Provide the (X, Y) coordinate of the cell's center where the given text is located.  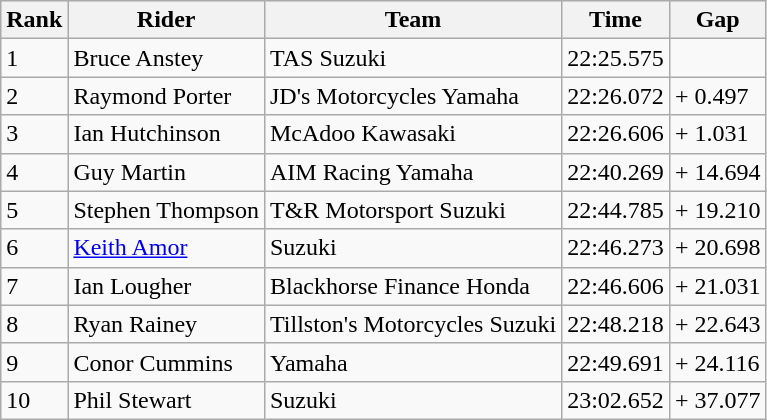
23:02.652 (616, 400)
TAS Suzuki (412, 58)
Time (616, 20)
+ 24.116 (718, 362)
5 (34, 210)
Stephen Thompson (166, 210)
Conor Cummins (166, 362)
4 (34, 172)
T&R Motorsport Suzuki (412, 210)
Guy Martin (166, 172)
2 (34, 96)
22:44.785 (616, 210)
6 (34, 248)
+ 37.077 (718, 400)
Gap (718, 20)
Yamaha (412, 362)
1 (34, 58)
10 (34, 400)
22:26.072 (616, 96)
Tillston's Motorcycles Suzuki (412, 324)
Keith Amor (166, 248)
+ 20.698 (718, 248)
22:25.575 (616, 58)
AIM Racing Yamaha (412, 172)
Rank (34, 20)
22:40.269 (616, 172)
Blackhorse Finance Honda (412, 286)
22:46.273 (616, 248)
22:48.218 (616, 324)
Phil Stewart (166, 400)
+ 21.031 (718, 286)
Bruce Anstey (166, 58)
+ 1.031 (718, 134)
+ 19.210 (718, 210)
JD's Motorcycles Yamaha (412, 96)
Ian Lougher (166, 286)
7 (34, 286)
Raymond Porter (166, 96)
McAdoo Kawasaki (412, 134)
+ 0.497 (718, 96)
22:46.606 (616, 286)
22:49.691 (616, 362)
8 (34, 324)
Ryan Rainey (166, 324)
Rider (166, 20)
9 (34, 362)
Ian Hutchinson (166, 134)
3 (34, 134)
Team (412, 20)
+ 14.694 (718, 172)
22:26.606 (616, 134)
+ 22.643 (718, 324)
